Determine the [x, y] coordinate at the center of the cell enclosing the given text.  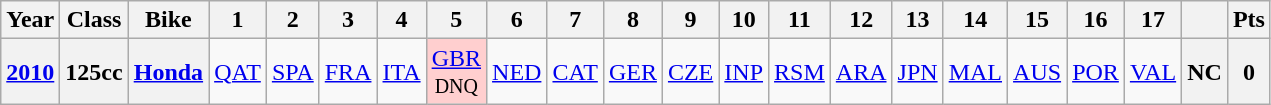
INP [744, 72]
ARA [861, 72]
AUS [1038, 72]
POR [1096, 72]
Year [30, 20]
6 [517, 20]
8 [632, 20]
3 [348, 20]
0 [1248, 72]
JPN [918, 72]
7 [575, 20]
FRA [348, 72]
11 [800, 20]
QAT [238, 72]
Class [94, 20]
1 [238, 20]
10 [744, 20]
RSM [800, 72]
15 [1038, 20]
9 [690, 20]
VAL [1152, 72]
GER [632, 72]
NED [517, 72]
4 [402, 20]
Bike [168, 20]
2010 [30, 72]
ITA [402, 72]
CAT [575, 72]
16 [1096, 20]
2 [292, 20]
SPA [292, 72]
12 [861, 20]
5 [456, 20]
14 [975, 20]
Pts [1248, 20]
17 [1152, 20]
GBRDNQ [456, 72]
NC [1205, 72]
13 [918, 20]
Honda [168, 72]
125cc [94, 72]
CZE [690, 72]
MAL [975, 72]
